Return (x, y) of the center of cell containing provided text 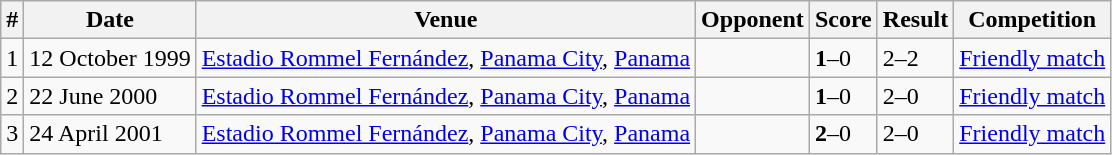
Result (915, 20)
1 (12, 58)
# (12, 20)
Venue (446, 20)
12 October 1999 (110, 58)
3 (12, 134)
24 April 2001 (110, 134)
Opponent (753, 20)
2–2 (915, 58)
Score (843, 20)
Competition (1032, 20)
22 June 2000 (110, 96)
2 (12, 96)
Date (110, 20)
